Search for the cell housing the specified text and yield its [X, Y] center coordinate. 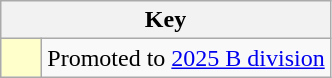
Key [166, 20]
Promoted to 2025 B division [186, 58]
